Output the (X, Y) coordinate of the center of the cell containing the given text.  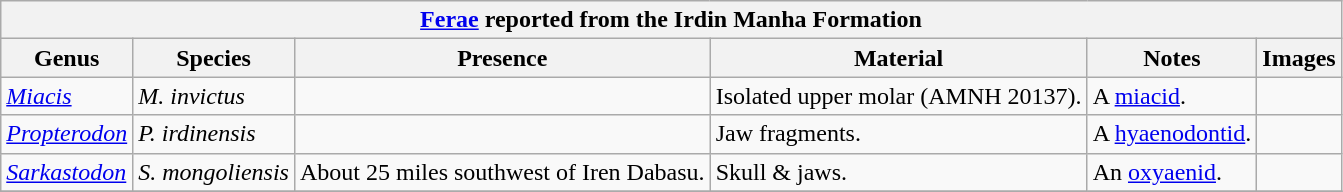
P. irdinensis (214, 134)
Skull & jaws. (898, 172)
A miacid. (1172, 96)
Material (898, 58)
Genus (67, 58)
An oxyaenid. (1172, 172)
Isolated upper molar (AMNH 20137). (898, 96)
Propterodon (67, 134)
Species (214, 58)
Notes (1172, 58)
M. invictus (214, 96)
Miacis (67, 96)
About 25 miles southwest of Iren Dabasu. (502, 172)
A hyaenodontid. (1172, 134)
Images (1299, 58)
Jaw fragments. (898, 134)
Ferae reported from the Irdin Manha Formation (671, 20)
S. mongoliensis (214, 172)
Sarkastodon (67, 172)
Presence (502, 58)
